Determine the (X, Y) coordinate at the center of the cell enclosing the given text.  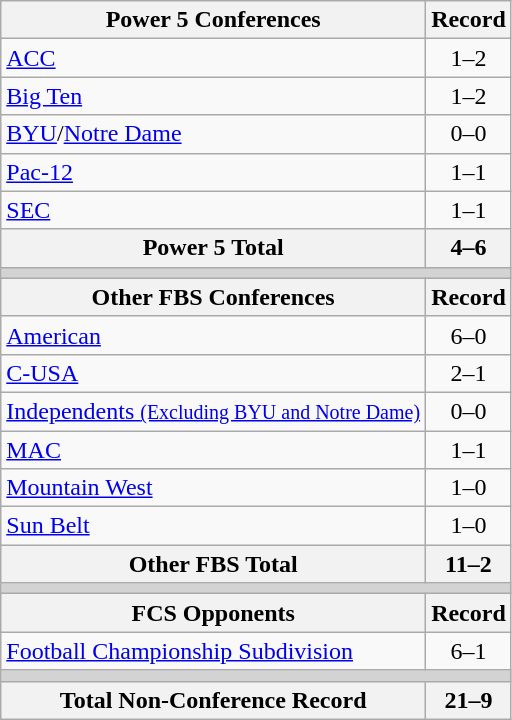
American (214, 335)
2–1 (469, 373)
Independents (Excluding BYU and Notre Dame) (214, 411)
SEC (214, 210)
Other FBS Conferences (214, 297)
Power 5 Total (214, 248)
Big Ten (214, 96)
Football Championship Subdivision (214, 651)
ACC (214, 58)
6–0 (469, 335)
11–2 (469, 564)
Total Non-Conference Record (214, 700)
Mountain West (214, 488)
C-USA (214, 373)
4–6 (469, 248)
21–9 (469, 700)
MAC (214, 449)
FCS Opponents (214, 613)
Power 5 Conferences (214, 20)
6–1 (469, 651)
BYU/Notre Dame (214, 134)
Pac-12 (214, 172)
Sun Belt (214, 526)
Other FBS Total (214, 564)
